For the text-containing cell, return its midpoint in [x, y] coordinate format. 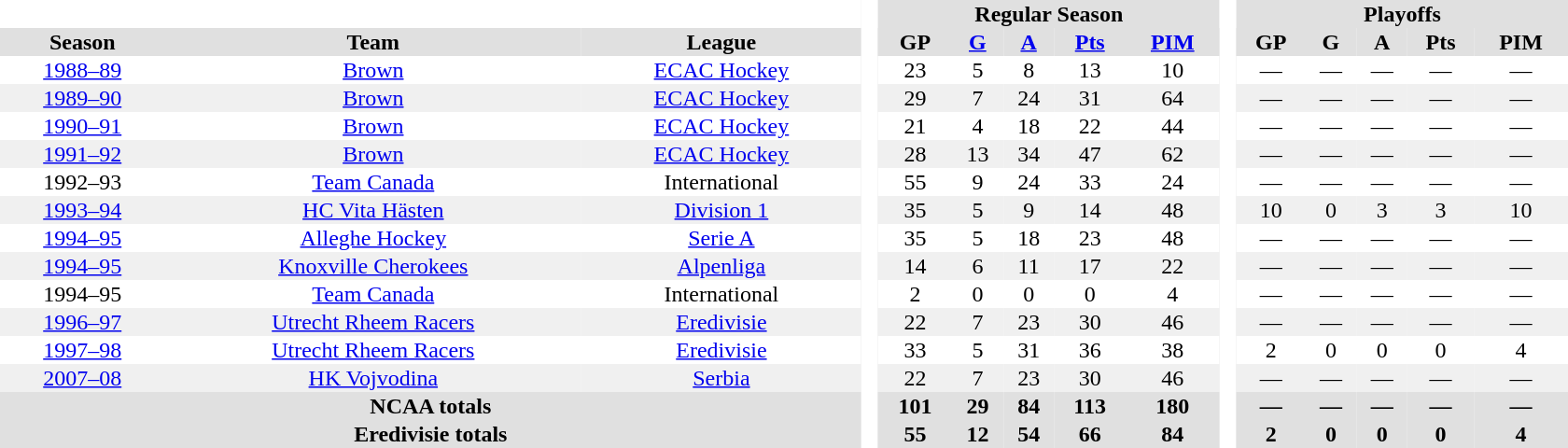
6 [978, 266]
17 [1090, 266]
Season [82, 42]
HC Vita Hästen [373, 210]
113 [1090, 406]
21 [915, 126]
Team [373, 42]
1993–94 [82, 210]
11 [1029, 266]
Playoffs [1402, 14]
47 [1090, 154]
Knoxville Cherokees [373, 266]
Regular Season [1049, 14]
38 [1172, 350]
Serie A [721, 238]
28 [915, 154]
Alleghe Hockey [373, 238]
101 [915, 406]
12 [978, 434]
HK Vojvodina [373, 378]
36 [1090, 350]
62 [1172, 154]
Eredivisie totals [431, 434]
1996–97 [82, 322]
League [721, 42]
64 [1172, 98]
NCAA totals [431, 406]
2007–08 [82, 378]
44 [1172, 126]
Alpenliga [721, 266]
1991–92 [82, 154]
Division 1 [721, 210]
34 [1029, 154]
1989–90 [82, 98]
1997–98 [82, 350]
Serbia [721, 378]
54 [1029, 434]
1990–91 [82, 126]
1992–93 [82, 182]
1988–89 [82, 70]
180 [1172, 406]
66 [1090, 434]
8 [1029, 70]
